Output the [X, Y] coordinate of the center of the cell containing the given text.  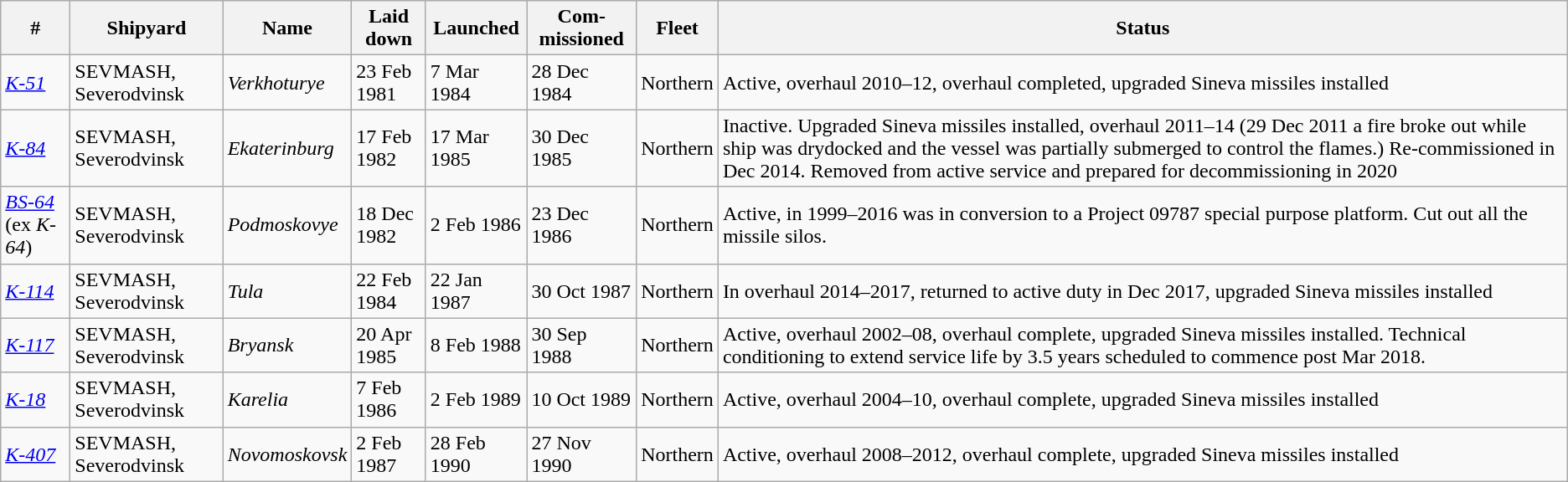
7 Feb 1986 [389, 400]
K-18 [35, 400]
17 Mar 1985 [476, 148]
30 Sep 1988 [581, 345]
# [35, 28]
Laid down [389, 28]
2 Feb 1989 [476, 400]
28 Dec 1984 [581, 82]
Com-missioned [581, 28]
K-117 [35, 345]
27 Nov 1990 [581, 454]
Status [1142, 28]
Karelia [287, 400]
Tula [287, 291]
2 Feb 1986 [476, 225]
Verkhoturye [287, 82]
10 Oct 1989 [581, 400]
22 Jan 1987 [476, 291]
Active, overhaul 2004–10, overhaul complete, upgraded Sineva missiles installed [1142, 400]
K-407 [35, 454]
17 Feb 1982 [389, 148]
Active, overhaul 2010–12, overhaul completed, upgraded Sineva missiles installed [1142, 82]
Launched [476, 28]
7 Mar 1984 [476, 82]
K-114 [35, 291]
In overhaul 2014–2017, returned to active duty in Dec 2017, upgraded Sineva missiles installed [1142, 291]
Shipyard [147, 28]
Bryansk [287, 345]
BS-64 (ex K-64) [35, 225]
23 Dec 1986 [581, 225]
K-84 [35, 148]
23 Feb 1981 [389, 82]
Podmoskovye [287, 225]
Fleet [678, 28]
Active, overhaul 2008–2012, overhaul complete, upgraded Sineva missiles installed [1142, 454]
18 Dec 1982 [389, 225]
Novomoskovsk [287, 454]
22 Feb 1984 [389, 291]
30 Dec 1985 [581, 148]
Active, in 1999–2016 was in conversion to a Project 09787 special purpose platform. Cut out all the missile silos. [1142, 225]
30 Oct 1987 [581, 291]
Ekaterinburg [287, 148]
Name [287, 28]
20 Apr 1985 [389, 345]
2 Feb 1987 [389, 454]
8 Feb 1988 [476, 345]
K-51 [35, 82]
28 Feb 1990 [476, 454]
